Return [X, Y] of the center of cell containing provided text 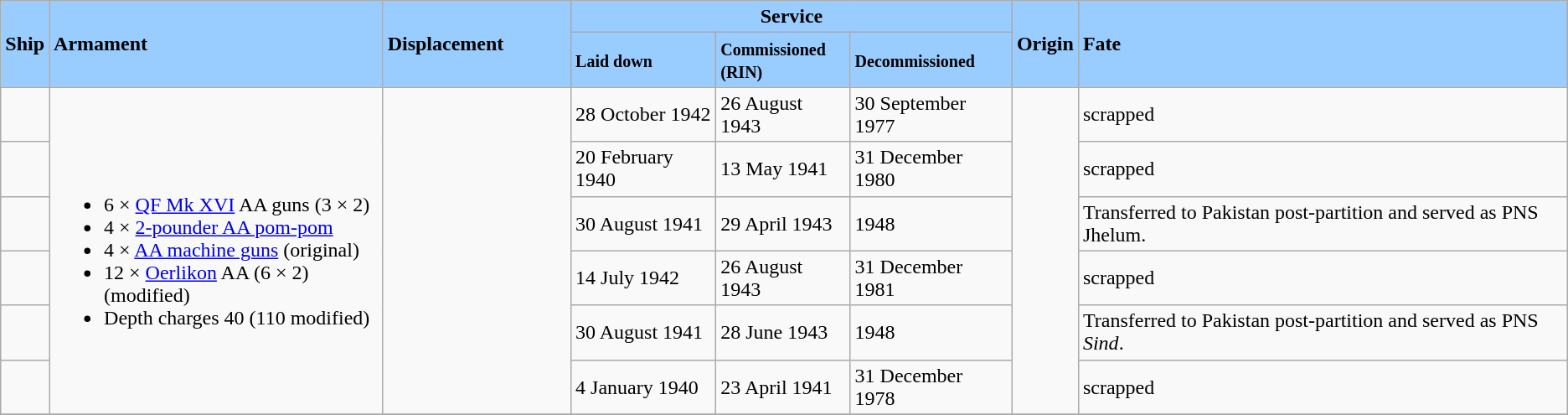
Decommissioned [931, 60]
31 December 1978 [931, 387]
31 December 1981 [931, 278]
Ship [25, 44]
20 February 1940 [643, 169]
Origin [1045, 44]
Armament [216, 44]
4 January 1940 [643, 387]
Transferred to Pakistan post-partition and served as PNS Sind. [1323, 332]
Service [792, 17]
Transferred to Pakistan post-partition and served as PNS Jhelum. [1323, 223]
28 June 1943 [783, 332]
31 December 1980 [931, 169]
30 September 1977 [931, 114]
Commissioned(RIN) [783, 60]
6 × QF Mk XVI AA guns (3 × 2)4 × 2-pounder AA pom-pom4 × AA machine guns (original)12 × Oerlikon AA (6 × 2) (modified)Depth charges 40 (110 modified) [216, 251]
Displacement [477, 44]
29 April 1943 [783, 223]
Laid down [643, 60]
23 April 1941 [783, 387]
28 October 1942 [643, 114]
Fate [1323, 44]
14 July 1942 [643, 278]
13 May 1941 [783, 169]
